Search for the cell housing the specified text and yield its [X, Y] center coordinate. 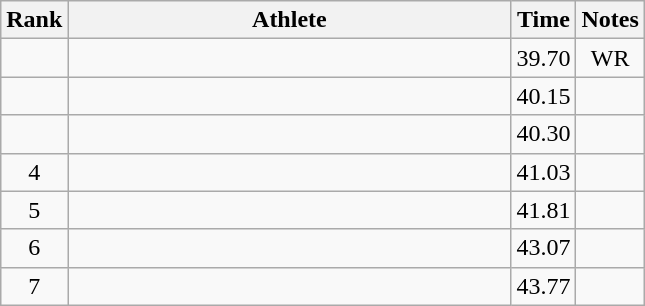
39.70 [544, 58]
43.07 [544, 248]
4 [34, 172]
WR [610, 58]
Rank [34, 20]
5 [34, 210]
41.81 [544, 210]
41.03 [544, 172]
6 [34, 248]
40.15 [544, 96]
Athlete [290, 20]
Time [544, 20]
7 [34, 286]
43.77 [544, 286]
Notes [610, 20]
40.30 [544, 134]
